Scan for the cell matching the given text and deliver its [X, Y] coordinate at center. 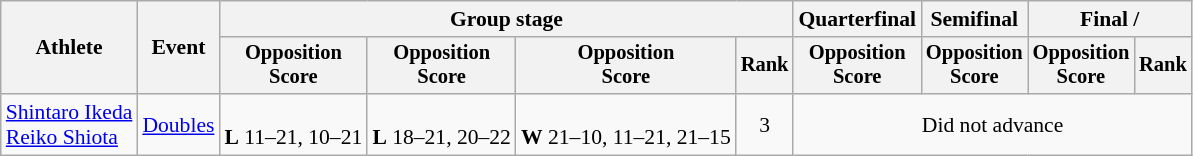
Event [178, 48]
Doubles [178, 124]
W 21–10, 11–21, 21–15 [626, 124]
L 11–21, 10–21 [293, 124]
L 18–21, 20–22 [442, 124]
Semifinal [974, 19]
3 [765, 124]
Shintaro IkedaReiko Shiota [70, 124]
Group stage [506, 19]
Final / [1110, 19]
Did not advance [992, 124]
Athlete [70, 48]
Quarterfinal [857, 19]
